Output the (x, y) coordinate of the center of the cell containing the given text.  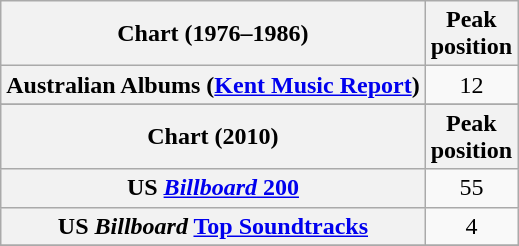
Chart (2010) (213, 136)
US Billboard 200 (213, 188)
4 (471, 226)
Chart (1976–1986) (213, 34)
12 (471, 85)
US Billboard Top Soundtracks (213, 226)
55 (471, 188)
Australian Albums (Kent Music Report) (213, 85)
